Find where the given text appears and provide that cell's center as [X, Y] coordinate. 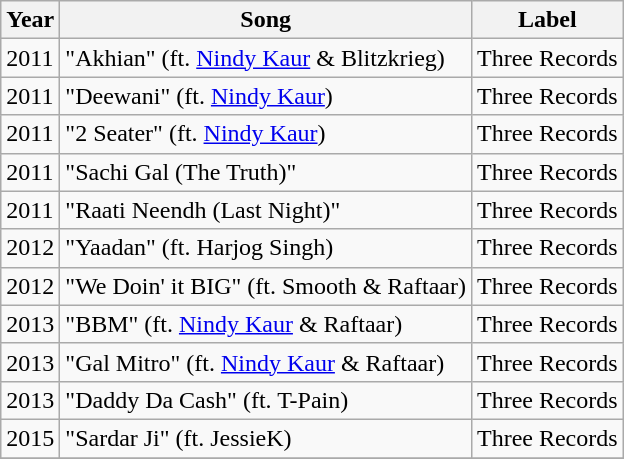
"Gal Mitro" (ft. Nindy Kaur & Raftaar) [266, 362]
"Yaadan" (ft. Harjog Singh) [266, 248]
Year [30, 20]
"2 Seater" (ft. Nindy Kaur) [266, 134]
"Raati Neendh (Last Night)" [266, 210]
"Akhian" (ft. Nindy Kaur & Blitzkrieg) [266, 58]
"Daddy Da Cash" (ft. T-Pain) [266, 400]
"Sachi Gal (The Truth)" [266, 172]
Song [266, 20]
2015 [30, 438]
"BBM" (ft. Nindy Kaur & Raftaar) [266, 324]
Label [547, 20]
"Deewani" (ft. Nindy Kaur) [266, 96]
"Sardar Ji" (ft. JessieK) [266, 438]
"We Doin' it BIG" (ft. Smooth & Raftaar) [266, 286]
